Locate the cell with the specified text and output its [x, y] center coordinate. 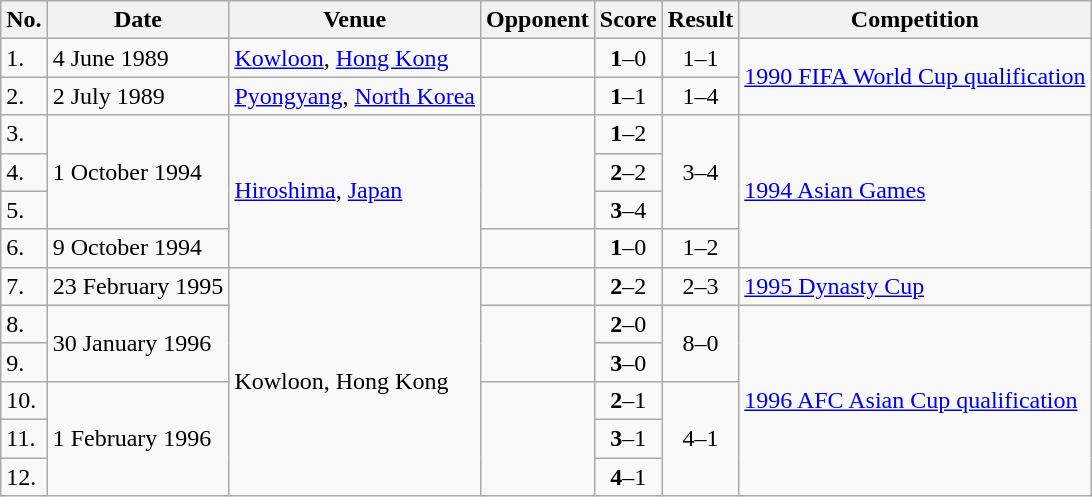
4. [24, 172]
1990 FIFA World Cup qualification [915, 77]
9 October 1994 [138, 248]
23 February 1995 [138, 286]
6. [24, 248]
1 February 1996 [138, 438]
10. [24, 400]
Pyongyang, North Korea [355, 96]
2. [24, 96]
1. [24, 58]
3–0 [628, 362]
11. [24, 438]
Competition [915, 20]
2–3 [700, 286]
8. [24, 324]
Hiroshima, Japan [355, 191]
9. [24, 362]
8–0 [700, 343]
30 January 1996 [138, 343]
4 June 1989 [138, 58]
Opponent [538, 20]
2 July 1989 [138, 96]
2–0 [628, 324]
1996 AFC Asian Cup qualification [915, 400]
5. [24, 210]
Date [138, 20]
12. [24, 477]
3. [24, 134]
Score [628, 20]
1995 Dynasty Cup [915, 286]
Result [700, 20]
No. [24, 20]
1994 Asian Games [915, 191]
7. [24, 286]
3–1 [628, 438]
1–4 [700, 96]
Venue [355, 20]
1 October 1994 [138, 172]
2–1 [628, 400]
